For the text-containing cell, return its midpoint in (x, y) coordinate format. 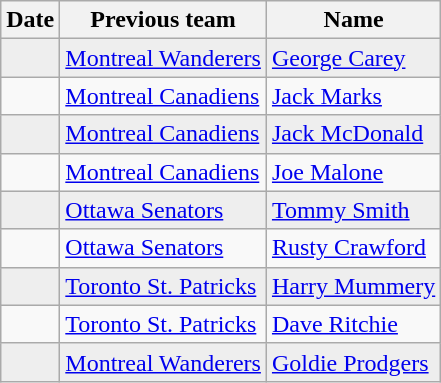
Date (30, 20)
Joe Malone (353, 172)
Dave Ritchie (353, 324)
Harry Mummery (353, 286)
Jack McDonald (353, 134)
George Carey (353, 58)
Tommy Smith (353, 210)
Jack Marks (353, 96)
Goldie Prodgers (353, 362)
Previous team (164, 20)
Rusty Crawford (353, 248)
Name (353, 20)
